Identify which cell holds the provided text, then report its [x, y] central coordinate. 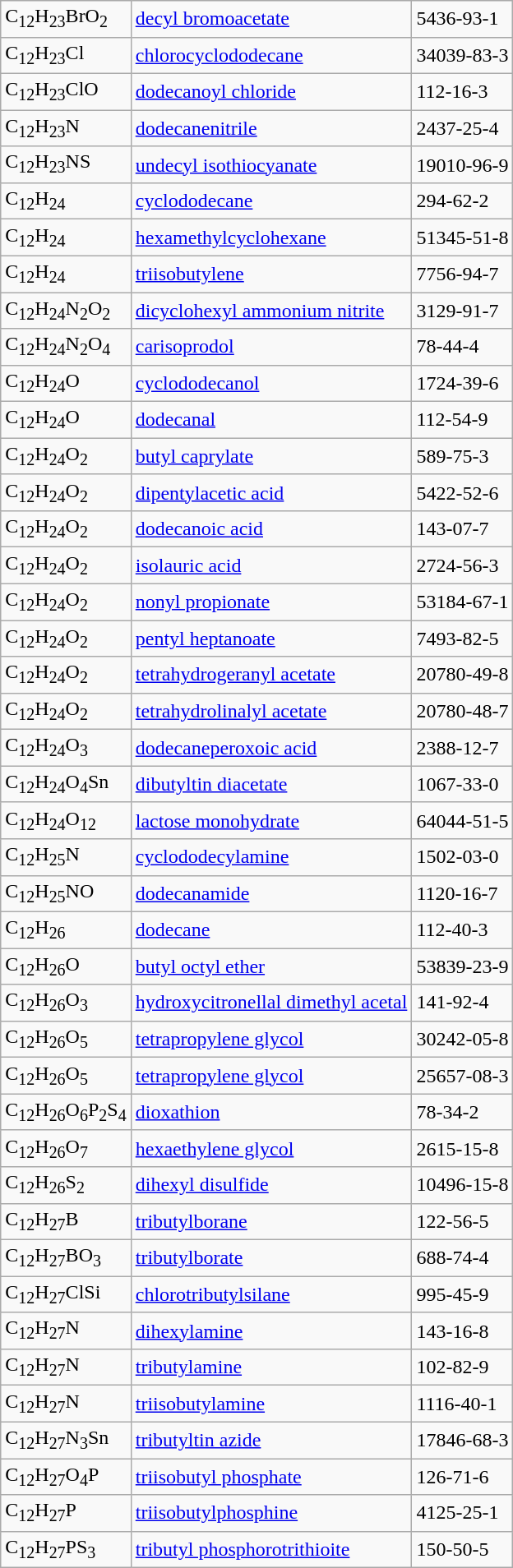
C12H27PS3 [66, 1549]
dodecanoic acid [271, 529]
1502-03-0 [462, 857]
dodecane [271, 929]
150-50-5 [462, 1549]
20780-49-8 [462, 675]
4125-25-1 [462, 1513]
cyclododecylamine [271, 857]
butyl octyl ether [271, 966]
7493-82-5 [462, 639]
112-54-9 [462, 420]
triisobutyl phosphate [271, 1476]
126-71-6 [462, 1476]
cyclododecanol [271, 383]
C12H23N [66, 128]
7756-94-7 [462, 274]
34039-83-3 [462, 55]
tributyl phosphorotrithioite [271, 1549]
17846-68-3 [462, 1440]
122-56-5 [462, 1221]
995-45-9 [462, 1294]
dihexyl disulfide [271, 1185]
C12H26S2 [66, 1185]
C12H26O6P2S4 [66, 1112]
2724-56-3 [462, 565]
dodecaneperoxoic acid [271, 748]
5422-52-6 [462, 492]
dodecanoyl chloride [271, 91]
dioxathion [271, 1112]
carisoprodol [271, 347]
lactose monohydrate [271, 820]
hexaethylene glycol [271, 1148]
C12H26O [66, 966]
143-07-7 [462, 529]
tributylamine [271, 1367]
112-16-3 [462, 91]
C12H27O4P [66, 1476]
hydroxycitronellal dimethyl acetal [271, 1003]
C12H24N2O2 [66, 311]
1120-16-7 [462, 893]
C12H27BO3 [66, 1257]
53839-23-9 [462, 966]
C12H23ClO [66, 91]
1116-40-1 [462, 1404]
dicyclohexyl ammonium nitrite [271, 311]
53184-67-1 [462, 602]
cyclododecane [271, 201]
chlorocyclododecane [271, 55]
C12H26O3 [66, 1003]
pentyl heptanoate [271, 639]
C12H24O4Sn [66, 784]
141-92-4 [462, 1003]
C12H26 [66, 929]
294-62-2 [462, 201]
10496-15-8 [462, 1185]
30242-05-8 [462, 1039]
decyl bromoacetate [271, 19]
64044-51-5 [462, 820]
102-82-9 [462, 1367]
dibutyltin diacetate [271, 784]
chlorotributylsilane [271, 1294]
nonyl propionate [271, 602]
C12H23Cl [66, 55]
tetrahydrolinalyl acetate [271, 711]
1724-39-6 [462, 383]
25657-08-3 [462, 1076]
C12H24O3 [66, 748]
C12H27P [66, 1513]
C12H27ClSi [66, 1294]
C12H24O12 [66, 820]
2437-25-4 [462, 128]
triisobutylamine [271, 1404]
5436-93-1 [462, 19]
dihexylamine [271, 1330]
3129-91-7 [462, 311]
2615-15-8 [462, 1148]
C12H26O7 [66, 1148]
butyl caprylate [271, 456]
dipentylacetic acid [271, 492]
tributylborate [271, 1257]
tetrahydrogeranyl acetate [271, 675]
C12H24N2O4 [66, 347]
C12H25NO [66, 893]
triisobutylene [271, 274]
hexamethylcyclohexane [271, 238]
51345-51-8 [462, 238]
C12H23NS [66, 164]
2388-12-7 [462, 748]
78-44-4 [462, 347]
143-16-8 [462, 1330]
1067-33-0 [462, 784]
589-75-3 [462, 456]
dodecanenitrile [271, 128]
688-74-4 [462, 1257]
19010-96-9 [462, 164]
20780-48-7 [462, 711]
112-40-3 [462, 929]
C12H23BrO2 [66, 19]
dodecanamide [271, 893]
C12H27B [66, 1221]
C12H27N3Sn [66, 1440]
undecyl isothiocyanate [271, 164]
C12H25N [66, 857]
tributylborane [271, 1221]
dodecanal [271, 420]
triisobutylphosphine [271, 1513]
tributyltin azide [271, 1440]
isolauric acid [271, 565]
78-34-2 [462, 1112]
